Return the (X, Y) coordinate for the center point of the cell that contains the specified text.  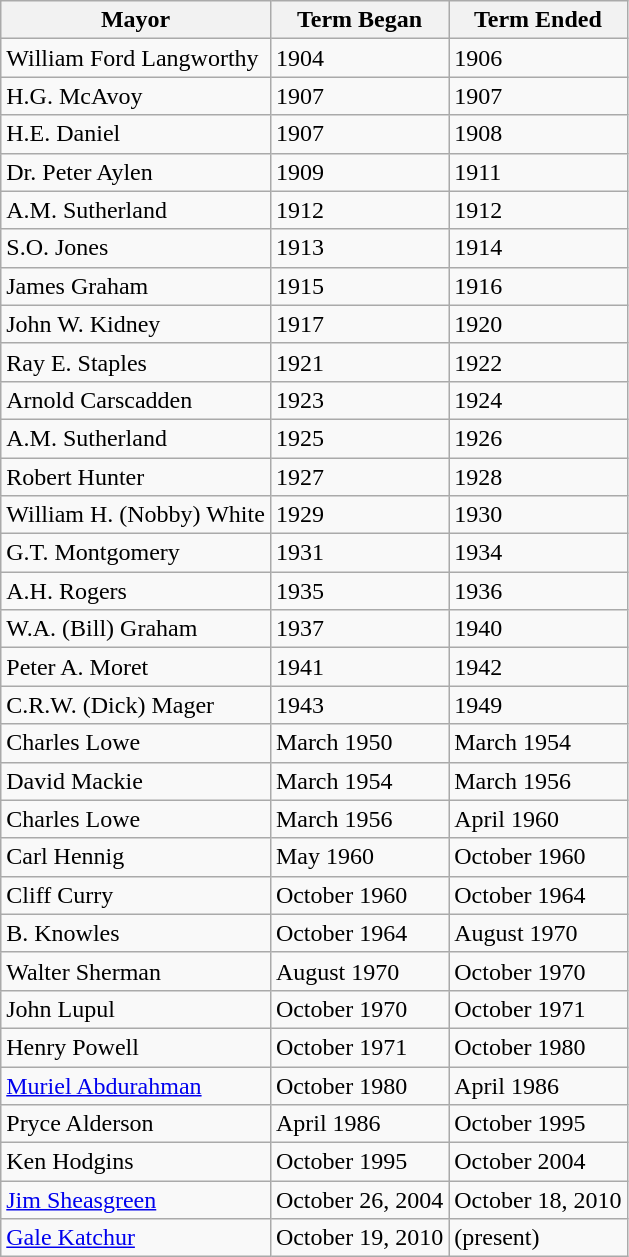
1941 (359, 667)
May 1960 (359, 857)
1906 (538, 58)
John Lupul (136, 1009)
1916 (538, 286)
1914 (538, 248)
1904 (359, 58)
1931 (359, 553)
1922 (538, 362)
Walter Sherman (136, 971)
David Mackie (136, 781)
1917 (359, 324)
Pryce Alderson (136, 1124)
1937 (359, 629)
1921 (359, 362)
Jim Sheasgreen (136, 1200)
1934 (538, 553)
Peter A. Moret (136, 667)
A.H. Rogers (136, 591)
Arnold Carscadden (136, 400)
1929 (359, 515)
C.R.W. (Dick) Mager (136, 705)
1924 (538, 400)
Term Began (359, 20)
April 1960 (538, 819)
March 1950 (359, 743)
William Ford Langworthy (136, 58)
Mayor (136, 20)
W.A. (Bill) Graham (136, 629)
1930 (538, 515)
1923 (359, 400)
1915 (359, 286)
1911 (538, 172)
John W. Kidney (136, 324)
Carl Hennig (136, 857)
1936 (538, 591)
October 2004 (538, 1162)
Dr. Peter Aylen (136, 172)
1942 (538, 667)
1935 (359, 591)
Ray E. Staples (136, 362)
1940 (538, 629)
H.G. McAvoy (136, 96)
1926 (538, 438)
Ken Hodgins (136, 1162)
1927 (359, 477)
1925 (359, 438)
1928 (538, 477)
Gale Katchur (136, 1238)
Muriel Abdurahman (136, 1085)
1908 (538, 134)
Henry Powell (136, 1047)
Cliff Curry (136, 895)
1920 (538, 324)
William H. (Nobby) White (136, 515)
Robert Hunter (136, 477)
Term Ended (538, 20)
James Graham (136, 286)
(present) (538, 1238)
October 18, 2010 (538, 1200)
G.T. Montgomery (136, 553)
1949 (538, 705)
October 26, 2004 (359, 1200)
H.E. Daniel (136, 134)
B. Knowles (136, 933)
October 19, 2010 (359, 1238)
S.O. Jones (136, 248)
1909 (359, 172)
1943 (359, 705)
1913 (359, 248)
